Search for the cell housing the specified text and yield its (x, y) center coordinate. 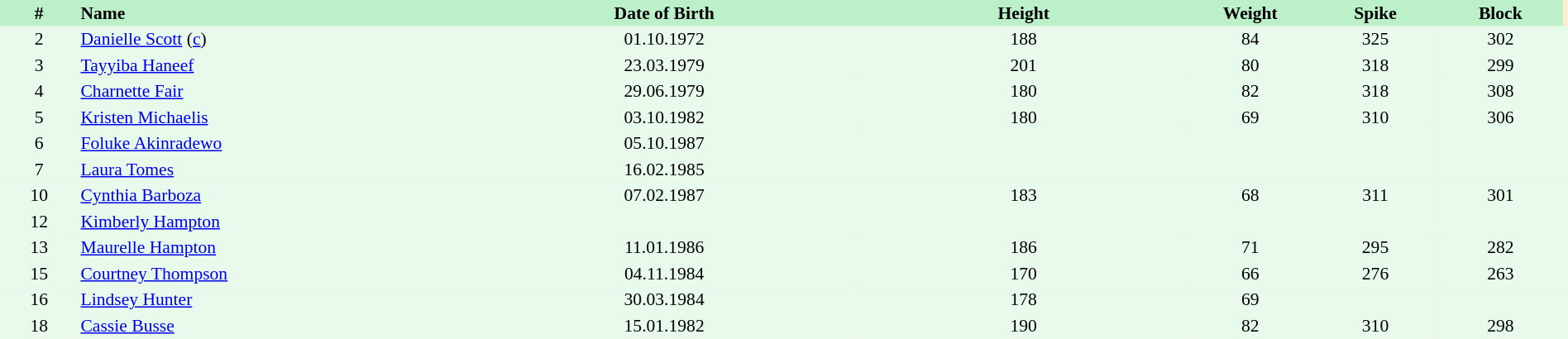
295 (1374, 248)
18 (39, 326)
15 (39, 274)
170 (1024, 274)
Charnette Fair (273, 91)
16.02.1985 (664, 169)
282 (1500, 248)
84 (1250, 40)
186 (1024, 248)
276 (1374, 274)
325 (1374, 40)
298 (1500, 326)
29.06.1979 (664, 91)
10 (39, 195)
301 (1500, 195)
Lindsey Hunter (273, 299)
Date of Birth (664, 13)
183 (1024, 195)
Weight (1250, 13)
05.10.1987 (664, 144)
7 (39, 169)
Kristen Michaelis (273, 117)
306 (1500, 117)
5 (39, 117)
13 (39, 248)
302 (1500, 40)
80 (1250, 65)
15.01.1982 (664, 326)
190 (1024, 326)
188 (1024, 40)
Spike (1374, 13)
Block (1500, 13)
03.10.1982 (664, 117)
Courtney Thompson (273, 274)
2 (39, 40)
Danielle Scott (c) (273, 40)
01.10.1972 (664, 40)
71 (1250, 248)
Cassie Busse (273, 326)
Name (273, 13)
23.03.1979 (664, 65)
# (39, 13)
66 (1250, 274)
07.02.1987 (664, 195)
178 (1024, 299)
Tayyiba Haneef (273, 65)
Kimberly Hampton (273, 222)
12 (39, 222)
3 (39, 65)
201 (1024, 65)
68 (1250, 195)
263 (1500, 274)
311 (1374, 195)
16 (39, 299)
299 (1500, 65)
11.01.1986 (664, 248)
Maurelle Hampton (273, 248)
6 (39, 144)
Height (1024, 13)
Foluke Akinradewo (273, 144)
308 (1500, 91)
Cynthia Barboza (273, 195)
4 (39, 91)
Laura Tomes (273, 169)
30.03.1984 (664, 299)
04.11.1984 (664, 274)
